Provide the (x, y) coordinate of the cell's center where the given text is located.  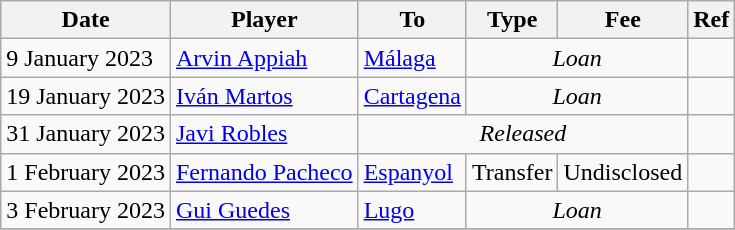
To (412, 20)
Espanyol (412, 172)
Undisclosed (623, 172)
Málaga (412, 58)
Type (512, 20)
Arvin Appiah (264, 58)
Ref (712, 20)
Transfer (512, 172)
Gui Guedes (264, 210)
Javi Robles (264, 134)
Player (264, 20)
Lugo (412, 210)
19 January 2023 (86, 96)
3 February 2023 (86, 210)
Fee (623, 20)
Iván Martos (264, 96)
1 February 2023 (86, 172)
Date (86, 20)
Released (523, 134)
Cartagena (412, 96)
9 January 2023 (86, 58)
Fernando Pacheco (264, 172)
31 January 2023 (86, 134)
